Determine the [x, y] coordinate at the center of the cell enclosing the given text.  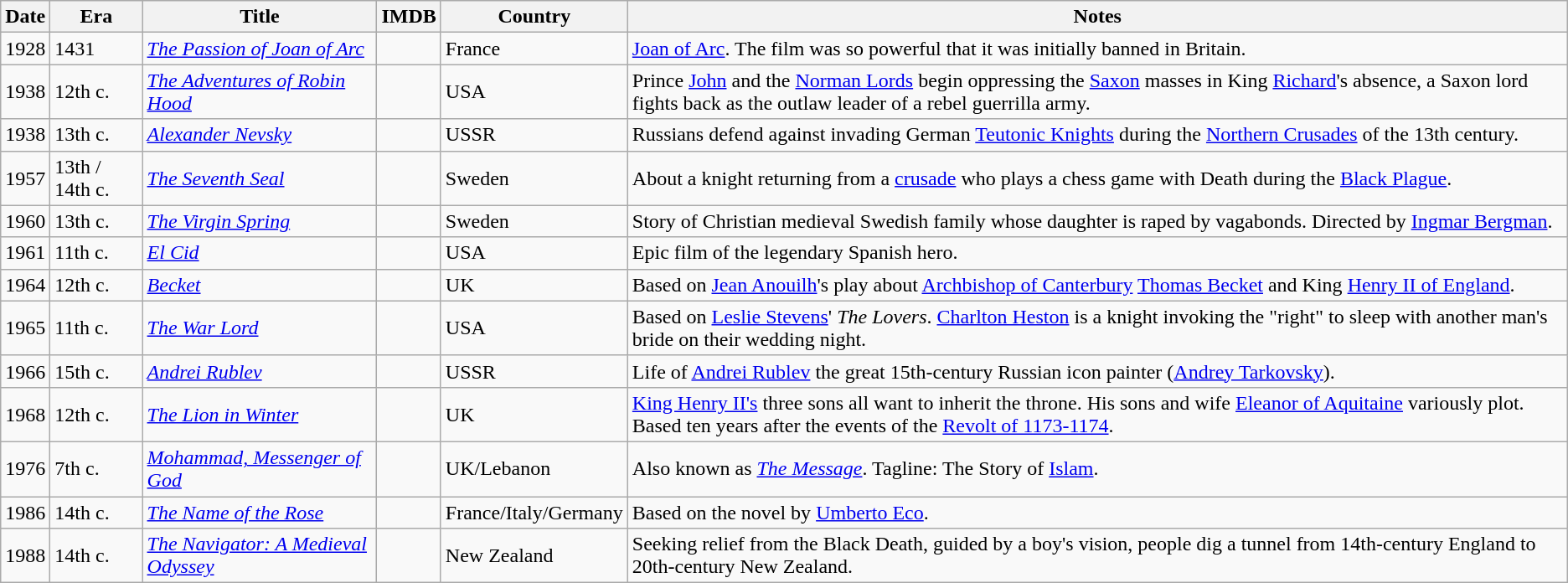
The Lion in Winter [260, 414]
Seeking relief from the Black Death, guided by a boy's vision, people dig a tunnel from 14th-century England to 20th-century New Zealand. [1097, 556]
The Navigator: A Medieval Odyssey [260, 556]
Date [25, 17]
Andrei Rublev [260, 371]
The Adventures of Robin Hood [260, 92]
Title [260, 17]
Based on Leslie Stevens' The Lovers. Charlton Heston is a knight invoking the "right" to sleep with another man's bride on their wedding night. [1097, 328]
France/Italy/Germany [534, 512]
1960 [25, 221]
Russians defend against invading German Teutonic Knights during the Northern Crusades of the 13th century. [1097, 135]
1986 [25, 512]
The War Lord [260, 328]
Mohammad, Messenger of God [260, 469]
Based on the novel by Umberto Eco. [1097, 512]
IMDB [409, 17]
1988 [25, 556]
13th / 14th c. [96, 178]
7th c. [96, 469]
The Virgin Spring [260, 221]
1957 [25, 178]
1966 [25, 371]
1964 [25, 285]
Country [534, 17]
The Seventh Seal [260, 178]
1976 [25, 469]
Joan of Arc. The film was so powerful that it was initially banned in Britain. [1097, 49]
1431 [96, 49]
1965 [25, 328]
1968 [25, 414]
Alexander Nevsky [260, 135]
Era [96, 17]
15th c. [96, 371]
The Name of the Rose [260, 512]
New Zealand [534, 556]
France [534, 49]
Becket [260, 285]
El Cid [260, 253]
Story of Christian medieval Swedish family whose daughter is raped by vagabonds. Directed by Ingmar Bergman. [1097, 221]
1928 [25, 49]
UK/Lebanon [534, 469]
1961 [25, 253]
Notes [1097, 17]
Based on Jean Anouilh's play about Archbishop of Canterbury Thomas Becket and King Henry II of England. [1097, 285]
Also known as The Message. Tagline: The Story of Islam. [1097, 469]
The Passion of Joan of Arc [260, 49]
Life of Andrei Rublev the great 15th-century Russian icon painter (Andrey Tarkovsky). [1097, 371]
About a knight returning from a crusade who plays a chess game with Death during the Black Plague. [1097, 178]
Epic film of the legendary Spanish hero. [1097, 253]
